For the text-containing cell, return its midpoint in (x, y) coordinate format. 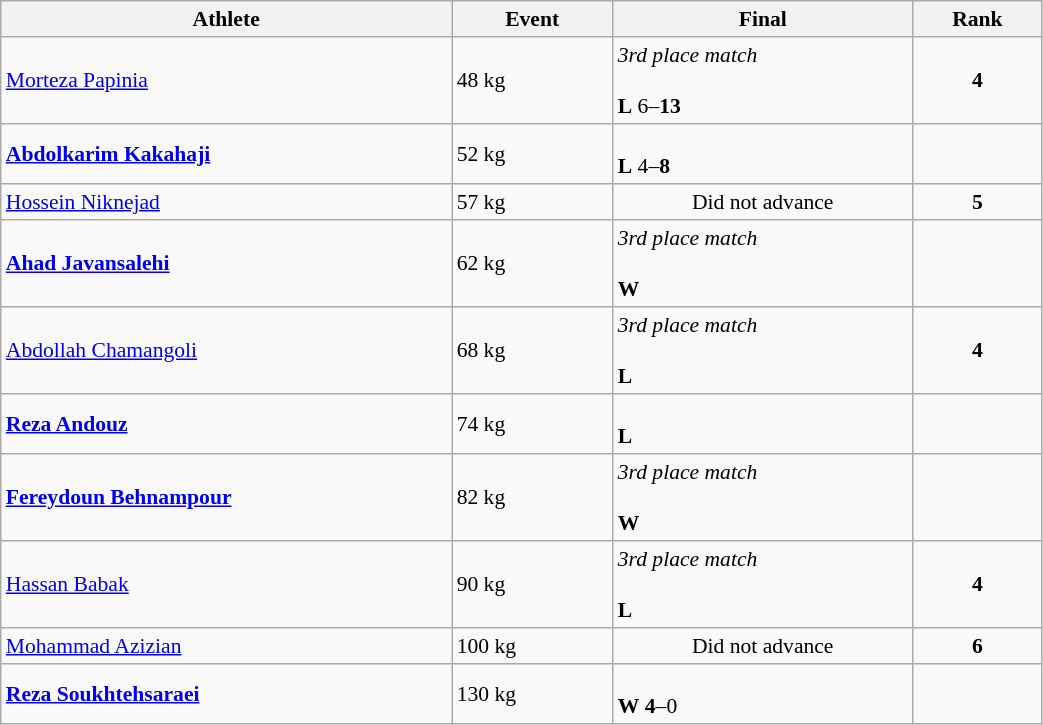
74 kg (532, 424)
Mohammad Azizian (226, 646)
Reza Soukhtehsaraei (226, 694)
62 kg (532, 264)
3rd place matchL 6–13 (763, 80)
130 kg (532, 694)
100 kg (532, 646)
82 kg (532, 498)
Rank (978, 19)
Ahad Javansalehi (226, 264)
Event (532, 19)
Final (763, 19)
57 kg (532, 203)
Hossein Niknejad (226, 203)
L (763, 424)
90 kg (532, 584)
L 4–8 (763, 154)
Athlete (226, 19)
Reza Andouz (226, 424)
52 kg (532, 154)
Abdollah Chamangoli (226, 350)
Morteza Papinia (226, 80)
Abdolkarim Kakahaji (226, 154)
48 kg (532, 80)
68 kg (532, 350)
W 4–0 (763, 694)
6 (978, 646)
5 (978, 203)
Hassan Babak (226, 584)
Fereydoun Behnampour (226, 498)
